From the cell containing the given text, extract its center point as [X, Y] coordinate. 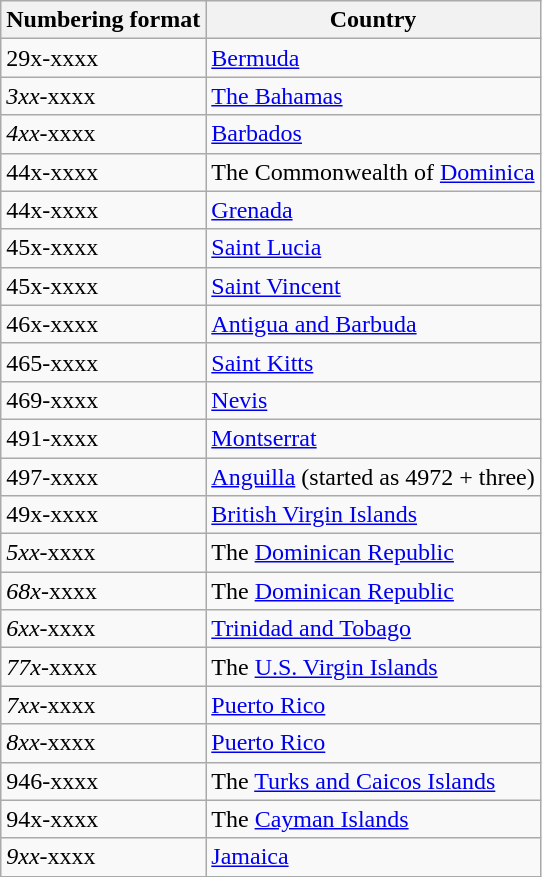
Saint Lucia [374, 248]
491-xxxx [104, 438]
British Virgin Islands [374, 515]
77x-xxxx [104, 667]
49x-xxxx [104, 515]
The Cayman Islands [374, 819]
Country [374, 20]
497-xxxx [104, 477]
Nevis [374, 400]
Jamaica [374, 857]
68x-xxxx [104, 591]
Barbados [374, 134]
Saint Kitts [374, 362]
946-xxxx [104, 781]
Montserrat [374, 438]
94x-xxxx [104, 819]
Anguilla (started as 4972 + three) [374, 477]
46x-xxxx [104, 324]
465-xxxx [104, 362]
The Bahamas [374, 96]
5xx-xxxx [104, 553]
7xx-xxxx [104, 705]
469-xxxx [104, 400]
8xx-xxxx [104, 743]
Antigua and Barbuda [374, 324]
Bermuda [374, 58]
Trinidad and Tobago [374, 629]
The Turks and Caicos Islands [374, 781]
Grenada [374, 210]
6xx-xxxx [104, 629]
4xx-xxxx [104, 134]
The U.S. Virgin Islands [374, 667]
Saint Vincent [374, 286]
29x-xxxx [104, 58]
The Commonwealth of Dominica [374, 172]
3xx-xxxx [104, 96]
Numbering format [104, 20]
9xx-xxxx [104, 857]
